Capture the cell that displays the provided text and extract its [X, Y] central coordinate. 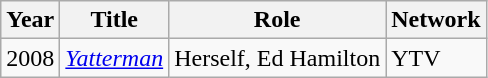
Yatterman [114, 58]
2008 [30, 58]
Title [114, 20]
Herself, Ed Hamilton [278, 58]
Role [278, 20]
Network [436, 20]
Year [30, 20]
YTV [436, 58]
